Provide the (X, Y) coordinate of the cell's center where the given text is located.  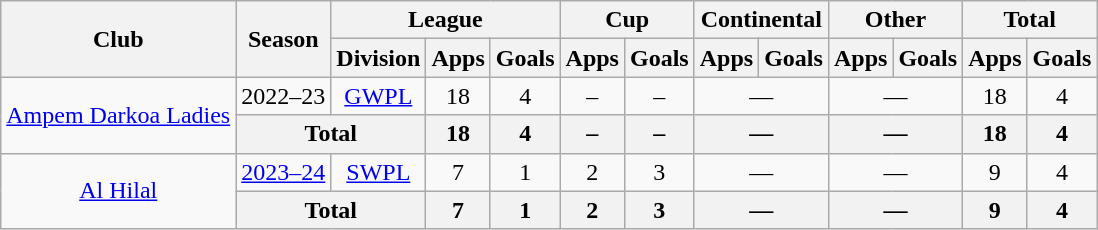
2023–24 (284, 172)
Division (378, 58)
Ampem Darkoa Ladies (118, 115)
Continental (761, 20)
SWPL (378, 172)
Other (895, 20)
GWPL (378, 96)
League (446, 20)
Cup (627, 20)
Season (284, 39)
Al Hilal (118, 191)
Club (118, 39)
2022–23 (284, 96)
